For the text-containing cell, return its midpoint in [x, y] coordinate format. 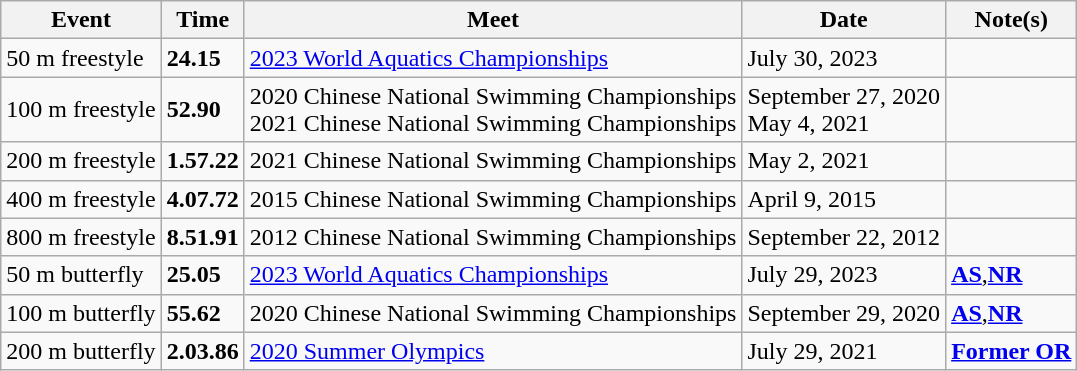
8.51.91 [202, 237]
50 m freestyle [81, 58]
100 m freestyle [81, 110]
July 29, 2021 [844, 351]
July 29, 2023 [844, 275]
Event [81, 20]
2.03.86 [202, 351]
800 m freestyle [81, 237]
25.05 [202, 275]
50 m butterfly [81, 275]
2021 Chinese National Swimming Championships [493, 161]
September 27, 2020 May 4, 2021 [844, 110]
Time [202, 20]
September 29, 2020 [844, 313]
2012 Chinese National Swimming Championships [493, 237]
55.62 [202, 313]
Meet [493, 20]
May 2, 2021 [844, 161]
2015 Chinese National Swimming Championships [493, 199]
400 m freestyle [81, 199]
24.15 [202, 58]
July 30, 2023 [844, 58]
September 22, 2012 [844, 237]
April 9, 2015 [844, 199]
Date [844, 20]
52.90 [202, 110]
200 m freestyle [81, 161]
Former OR [1012, 351]
2020 Chinese National Swimming Championships [493, 313]
Note(s) [1012, 20]
2020 Chinese National Swimming Championships 2021 Chinese National Swimming Championships [493, 110]
2020 Summer Olympics [493, 351]
4.07.72 [202, 199]
100 m butterfly [81, 313]
1.57.22 [202, 161]
200 m butterfly [81, 351]
